Identify which cell holds the provided text, then report its (X, Y) central coordinate. 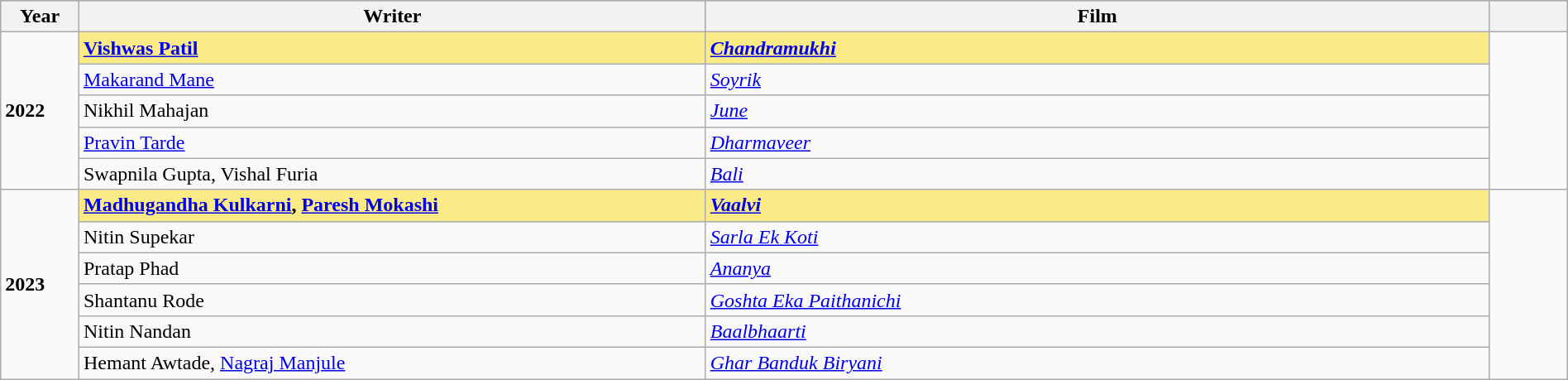
Nitin Nandan (392, 331)
2022 (40, 111)
Ananya (1097, 268)
Nitin Supekar (392, 237)
Baalbhaarti (1097, 331)
Pravin Tarde (392, 142)
Bali (1097, 174)
Swapnila Gupta, Vishal Furia (392, 174)
Hemant Awtade, Nagraj Manjule (392, 363)
Goshta Eka Paithanichi (1097, 300)
Vaalvi (1097, 205)
Nikhil Mahajan (392, 111)
2023 (40, 284)
Madhugandha Kulkarni, Paresh Mokashi (392, 205)
Ghar Banduk Biryani (1097, 363)
Makarand Mane (392, 79)
Soyrik (1097, 79)
Year (40, 17)
Film (1097, 17)
Chandramukhi (1097, 48)
Writer (392, 17)
Sarla Ek Koti (1097, 237)
June (1097, 111)
Dharmaveer (1097, 142)
Vishwas Patil (392, 48)
Shantanu Rode (392, 300)
Pratap Phad (392, 268)
